Return (X, Y) of the center of cell containing provided text 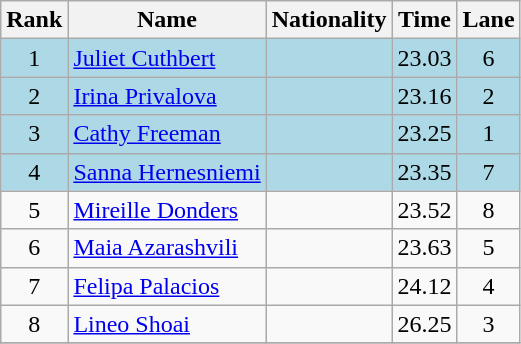
Rank (34, 20)
Nationality (329, 20)
Sanna Hernesniemi (167, 172)
Lineo Shoai (167, 324)
Lane (488, 20)
Juliet Cuthbert (167, 58)
23.35 (424, 172)
Name (167, 20)
Maia Azarashvili (167, 248)
23.63 (424, 248)
23.03 (424, 58)
Cathy Freeman (167, 134)
23.52 (424, 210)
23.25 (424, 134)
Mireille Donders (167, 210)
24.12 (424, 286)
26.25 (424, 324)
Felipa Palacios (167, 286)
Time (424, 20)
Irina Privalova (167, 96)
23.16 (424, 96)
